From the cell containing the given text, extract its center point as [X, Y] coordinate. 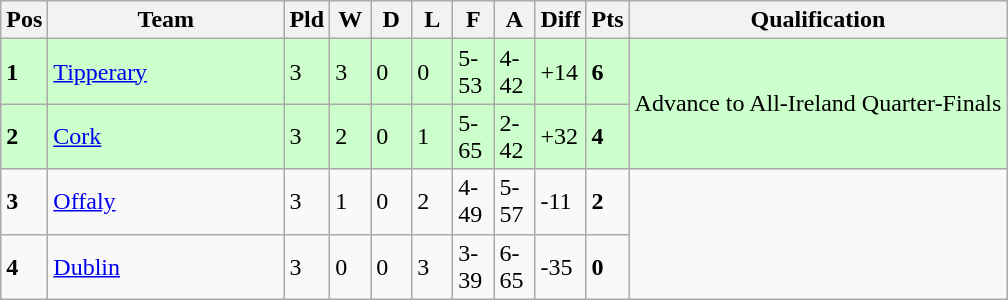
5-57 [514, 202]
Advance to All-Ireland Quarter-Finals [818, 104]
+32 [560, 136]
5-53 [474, 72]
Pld [307, 20]
D [392, 20]
6 [608, 72]
W [350, 20]
2-42 [514, 136]
5-65 [474, 136]
Pts [608, 20]
Team [166, 20]
A [514, 20]
L [432, 20]
6-65 [514, 266]
Pos [24, 20]
+14 [560, 72]
3-39 [474, 266]
Qualification [818, 20]
Dublin [166, 266]
-35 [560, 266]
Cork [166, 136]
Offaly [166, 202]
Diff [560, 20]
F [474, 20]
4-42 [514, 72]
4-49 [474, 202]
Tipperary [166, 72]
-11 [560, 202]
